From the cell containing the given text, extract its center point as (x, y) coordinate. 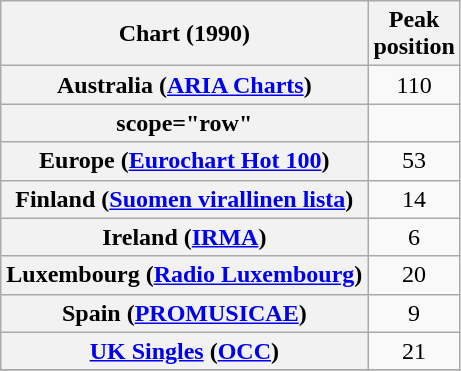
Europe (Eurochart Hot 100) (184, 161)
Spain (PROMUSICAE) (184, 313)
Peakposition (414, 34)
UK Singles (OCC) (184, 351)
Chart (1990) (184, 34)
20 (414, 275)
21 (414, 351)
Luxembourg (Radio Luxembourg) (184, 275)
Australia (ARIA Charts) (184, 85)
Ireland (IRMA) (184, 237)
9 (414, 313)
scope="row" (184, 123)
53 (414, 161)
14 (414, 199)
110 (414, 85)
Finland (Suomen virallinen lista) (184, 199)
6 (414, 237)
